Identify which cell holds the provided text, then report its [x, y] central coordinate. 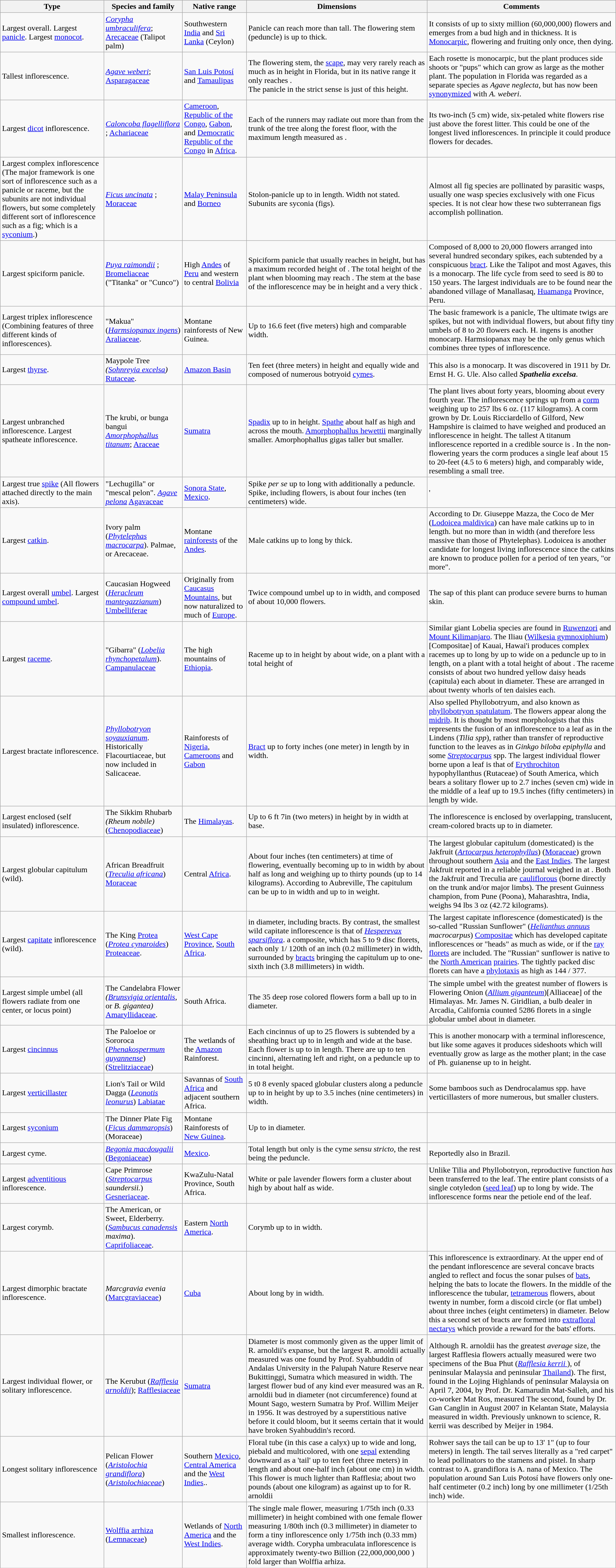
Southern Mexico, Central America and the West Indies.. [215, 1469]
High Andes of Peru and western to central Bolivia [215, 273]
Largest syconium [52, 1127]
Malay Peninsula and Borneo [215, 199]
Southwestern India and Sri Lanka (Ceylon) [215, 32]
Maypole Tree (Sohnreyia excelsa) Rutaceae. [143, 369]
Ficus uncinata ; Moraceae [143, 199]
Largest spiciform panicle. [52, 273]
Panicle can reach more than tall. The flowering stem (peduncle) is up to thick. [337, 32]
Largest dimorphic bractate inflorescence. [52, 1293]
Comments [521, 7]
Caloncoba flagelliflora ; Achariaceae [143, 128]
The Kerubut (Rafflesia arnoldii); Rafflesiaceae [143, 1385]
Ivory palm (Phytelephas macrocarpa). Palmae, or Arecaceae. [143, 540]
Cameroon, Republic of the Congo, Gabon, and Democratic Republic of the Congo in Africa. [215, 128]
The wetlands of the Amazon Rainforest. [215, 1049]
Largest overall umbel. Largest compound umbel. [52, 597]
Largest bractate inflorescence. [52, 751]
Largest globular capitulum (wild). [52, 874]
South Africa. [215, 1001]
Pelican Flower (Aristolochia grandiflora) (Aristolochiaceae) [143, 1469]
Raceme up to in height by about wide, on a plant with a total height of [337, 659]
KwaZulu-Natal Province, South Africa. [215, 1184]
The inflorescence is enclosed by overlapping, translucent, cream-colored bracts up to in diameter. [521, 822]
Male catkins up to long by thick. [337, 540]
Caucasian Hogweed (Heracleum mantegazzianum) Umbelliferae [143, 597]
Largest dicot inflorescence. [52, 128]
Bract up to forty inches (one meter) in length by in width. [337, 751]
Largest unbranched inflorescence. Largest spatheate inflorescence. [52, 431]
Montane rainforests of the Andes. [215, 540]
Central Africa. [215, 874]
Rainforests of Nigeria, Cameroons and Gabon [215, 751]
The Sikkim Rhubarb (Rheum nobile) (Chenopodiaceae) [143, 822]
Largest thyrse. [52, 369]
About long by in width. [337, 1293]
Eastern North America. [215, 1227]
San Luis Potosí and Tamaulipas [215, 76]
African Breadfruit (Treculia africana) Moraceae [143, 874]
The Paloeloe or Sororoca (Phenakospermum guyannense) (Strelitziaceae) [143, 1049]
Wetlands of North America and the West Indies. [215, 1535]
Mexico. [215, 1153]
Up to in diameter. [337, 1127]
The American, or Sweet, Elderberry. (Sambucus canadensis maxima). Caprifoliaceae. [143, 1227]
Largest catkin. [52, 540]
Largest verticillaster [52, 1093]
Puya raimondii ; Bromeliaceae ("Titanka" or "Cunco") [143, 273]
Originally from Caucasus Mountains, but now naturalized to much of Europe. [215, 597]
Savannas of South Africa and adjacent southern Africa. [215, 1093]
Ten feet (three meters) in height and equally wide and composed of numerous botryoid cymes. [337, 369]
Reportedly also in Brazil. [521, 1153]
Largest simple umbel (all flowers radiate from one center, or locus point) [52, 1001]
This also is a monocarp. It was discovered in 1911 by Dr. Ernst H. G. Ule. Also called Spathelia excelsa. [521, 369]
"Lechugilla" or "mescal pelon". Agave pelona Agavaceae [143, 492]
The sap of this plant can produce severe burns to human skin. [521, 597]
Corypha umbraculifera; Arecaceae (Talipot palm) [143, 32]
Largest adventitious inflorescence. [52, 1184]
Native range [215, 7]
The Dinner Plate Fig (Ficus dammaropsis) (Moraceae) [143, 1127]
Largest true spike (All flowers attached directly to the main axis). [52, 492]
Cuba [215, 1293]
Spike per se up to long with additionally a peduncle. Spike, including flowers, is about four inches (ten centimeters) wide. [337, 492]
Marcgravia evenia (Marcgraviaceae) [143, 1293]
The King Protea (Protea cynaroides) Proteaceae. [143, 944]
"Makua" (Harmsiopanax ingens) Araliaceae. [143, 330]
Largest enclosed (self insulated) inflorescence. [52, 822]
Agave weberi; Asparagaceae [143, 76]
Dimensions [337, 7]
West Cape Province, South Africa. [215, 944]
Up to 16.6 feet (five meters) high and comparable width. [337, 330]
The krubi, or bunga bangui Amorphophallus titanum; Araceae [143, 431]
Smallest inflorescence. [52, 1535]
Montane rainforests of New Guinea. [215, 330]
White or pale lavender flowers form a cluster about high by about half as wide. [337, 1184]
Twice compound umbel up to in width, and composed of about 10,000 flowers. [337, 597]
Amazon Basin [215, 369]
The Candelabra Flower (Brunsvigia orientalis, or B. gigantea) Amaryllidaceae. [143, 1001]
Largest raceme. [52, 659]
Type [52, 7]
Stolon-panicle up to in length. Width not stated. Subunits are syconia (figs). [337, 199]
The high mountains of Ethiopia. [215, 659]
Lion's Tail or Wild Dagga (Leonotis leonurus) Labiatae [143, 1093]
Cape Primrose (Streptocarpus saundersii.) Gesneriaceae. [143, 1184]
Corymb up to in width. [337, 1227]
Largest cyme. [52, 1153]
' [521, 492]
Montane Rainforests of New Guinea. [215, 1127]
Up to 6 ft 7in (two meters) in height by in width at base. [337, 822]
Wolffia arrhiza (Lemnaceae) [143, 1535]
Largest corymb. [52, 1227]
Species and family [143, 7]
The 35 deep rose colored flowers form a ball up to in diameter. [337, 1001]
Largest overall. Largest panicle. Largest monocot. [52, 32]
Phyllobotryon soyauxianum. Historically Flacourtiaceae, but now included in Salicaceae. [143, 751]
5 t0 8 evenly spaced globular clusters along a peduncle up to in height by up to 3.5 inches (nine centimeters) in width. [337, 1093]
Longest solitary inflorescence [52, 1469]
Each of the runners may radiate out more than from the trunk of the tree along the forest floor, with the maximum length measured as . [337, 128]
Sonora State, Mexico. [215, 492]
Largest capitate inflorescence (wild). [52, 944]
Largest triplex inflorescence (Combining features of three different kinds of inflorescences). [52, 330]
Largest individual flower, or solitary inflorescence. [52, 1385]
Some bamboos such as Dendrocalamus spp. have verticillasters of more numerous, but smaller clusters. [521, 1093]
Total length but only is the cyme sensu stricto, the rest being the peduncle. [337, 1153]
Largest cincinnus [52, 1049]
Begonia macdougalii (Begoniaceae) [143, 1153]
"Gibarra" (Lobelia rhynchopetalum). Campanulaceae [143, 659]
Tallest inflorescence. [52, 76]
The Himalayas. [215, 822]
